Locate the cell with the specified text and output its (x, y) center coordinate. 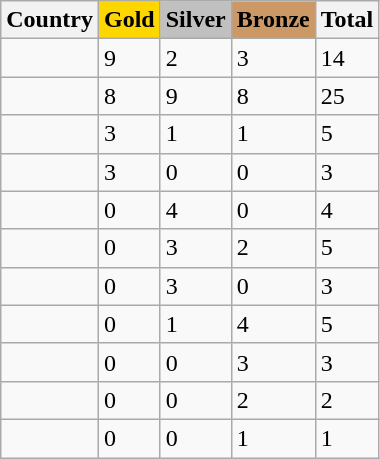
Gold (129, 20)
Total (347, 20)
Country (50, 20)
Silver (196, 20)
25 (347, 96)
Bronze (273, 20)
14 (347, 58)
